Return the [X, Y] coordinate for the center point of the cell that contains the specified text.  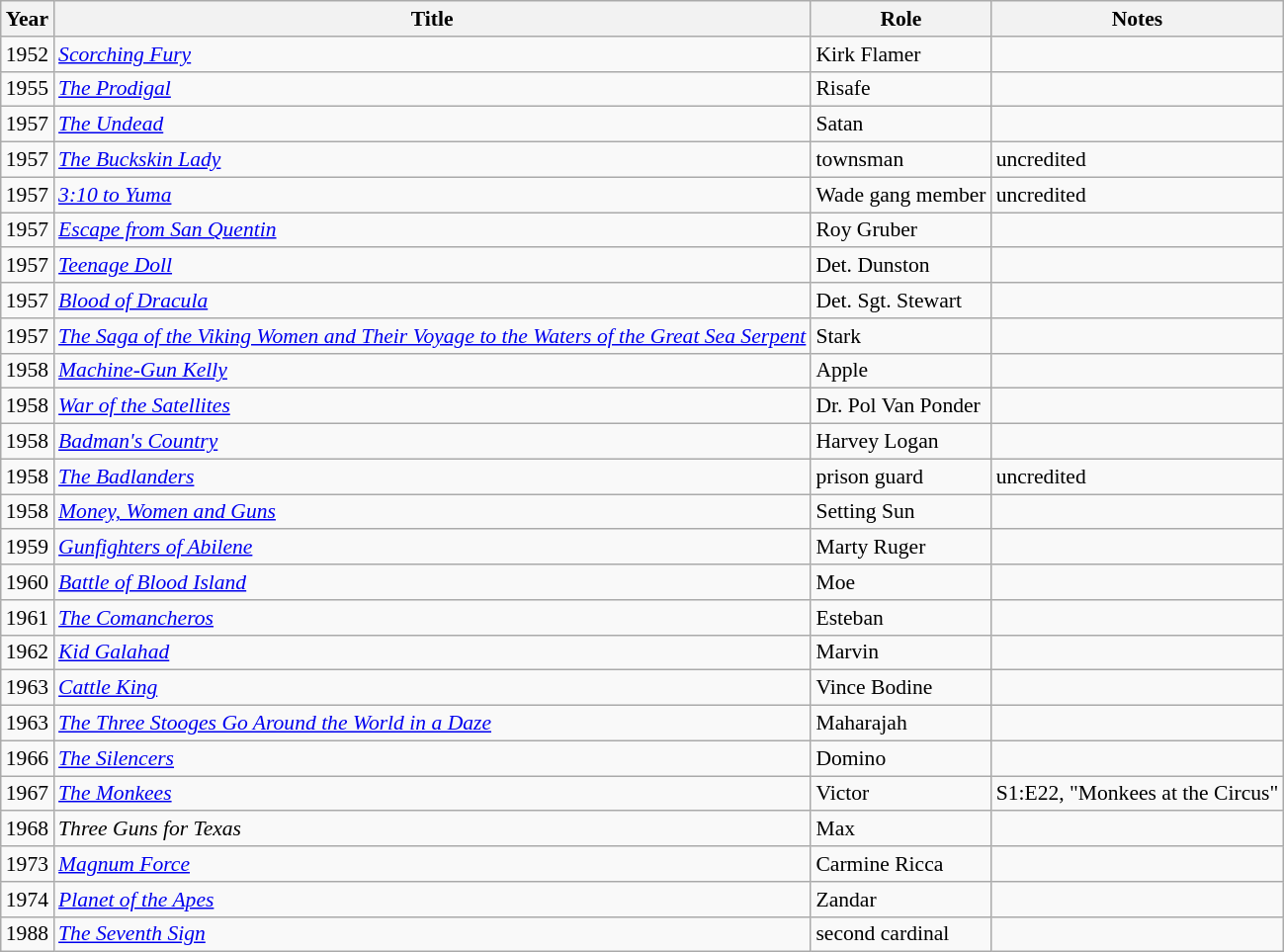
1959 [28, 548]
The Buckskin Lady [432, 160]
1962 [28, 652]
1960 [28, 582]
Badman's Country [432, 442]
The Three Stooges Go Around the World in a Daze [432, 724]
1952 [28, 54]
The Comancheros [432, 618]
Victor [900, 794]
Zandar [900, 900]
3:10 to Yuma [432, 195]
1967 [28, 794]
Notes [1138, 19]
War of the Satellites [432, 406]
Roy Gruber [900, 230]
Domino [900, 758]
S1:E22, "Monkees at the Circus" [1138, 794]
1973 [28, 864]
Year [28, 19]
Machine-Gun Kelly [432, 371]
Dr. Pol Van Ponder [900, 406]
Title [432, 19]
Money, Women and Guns [432, 512]
Planet of the Apes [432, 900]
townsman [900, 160]
1966 [28, 758]
prison guard [900, 476]
Kirk Flamer [900, 54]
The Undead [432, 125]
Det. Dunston [900, 266]
Marvin [900, 652]
The Silencers [432, 758]
The Saga of the Viking Women and Their Voyage to the Waters of the Great Sea Serpent [432, 336]
Satan [900, 125]
second cardinal [900, 934]
Carmine Ricca [900, 864]
Vince Bodine [900, 688]
Setting Sun [900, 512]
1988 [28, 934]
Magnum Force [432, 864]
Teenage Doll [432, 266]
Maharajah [900, 724]
The Prodigal [432, 89]
Gunfighters of Abilene [432, 548]
1968 [28, 829]
Kid Galahad [432, 652]
The Badlanders [432, 476]
Escape from San Quentin [432, 230]
Max [900, 829]
Cattle King [432, 688]
The Monkees [432, 794]
The Seventh Sign [432, 934]
Stark [900, 336]
Marty Ruger [900, 548]
Det. Sgt. Stewart [900, 301]
1961 [28, 618]
Scorching Fury [432, 54]
Harvey Logan [900, 442]
Esteban [900, 618]
Battle of Blood Island [432, 582]
Blood of Dracula [432, 301]
Three Guns for Texas [432, 829]
1955 [28, 89]
Moe [900, 582]
1974 [28, 900]
Wade gang member [900, 195]
Role [900, 19]
Apple [900, 371]
Risafe [900, 89]
